From the cell containing the given text, extract its center point as (x, y) coordinate. 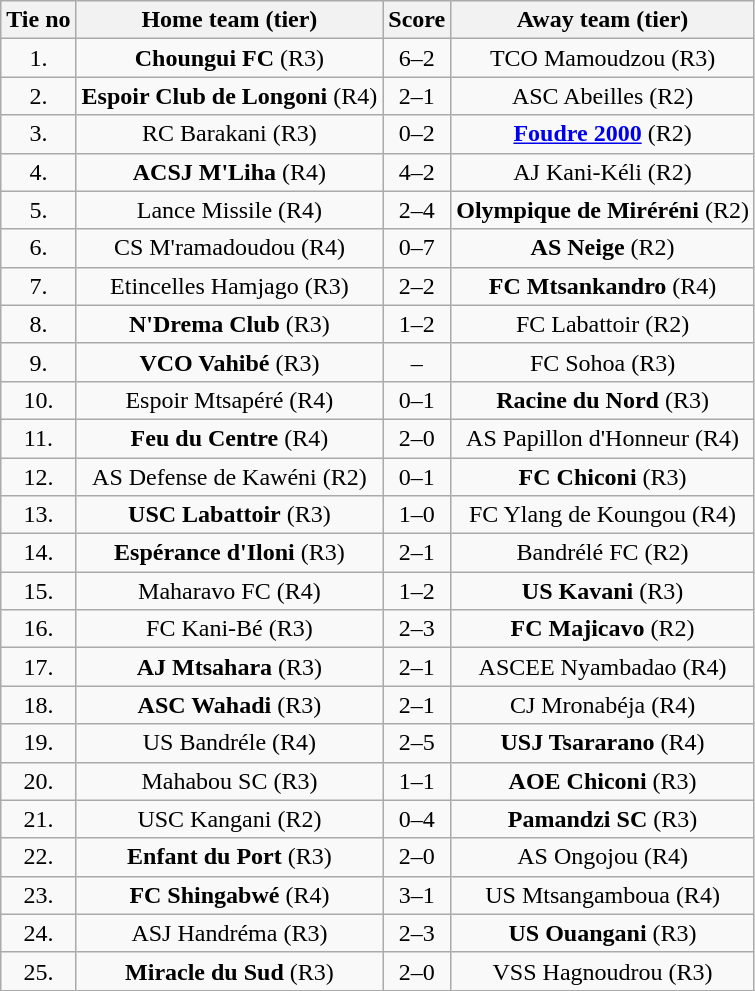
CS M'ramadoudou (R4) (230, 248)
4. (38, 172)
FC Chiconi (R3) (603, 477)
CJ Mronabéja (R4) (603, 705)
TCO Mamoudzou (R3) (603, 58)
6–2 (417, 58)
FC Ylang de Koungou (R4) (603, 515)
FC Mtsankandro (R4) (603, 286)
ASC Wahadi (R3) (230, 705)
22. (38, 857)
15. (38, 591)
Bandrélé FC (R2) (603, 553)
USC Kangani (R2) (230, 819)
AS Neige (R2) (603, 248)
17. (38, 667)
Score (417, 20)
FC Labattoir (R2) (603, 324)
2. (38, 96)
10. (38, 400)
AJ Kani-Kéli (R2) (603, 172)
4–2 (417, 172)
Choungui FC (R3) (230, 58)
1–1 (417, 781)
2–5 (417, 743)
13. (38, 515)
– (417, 362)
US Kavani (R3) (603, 591)
ASC Abeilles (R2) (603, 96)
16. (38, 629)
FC Shingabwé (R4) (230, 895)
VCO Vahibé (R3) (230, 362)
USC Labattoir (R3) (230, 515)
US Bandréle (R4) (230, 743)
Lance Missile (R4) (230, 210)
3–1 (417, 895)
FC Kani-Bé (R3) (230, 629)
12. (38, 477)
8. (38, 324)
20. (38, 781)
ASJ Handréma (R3) (230, 933)
Etincelles Hamjago (R3) (230, 286)
24. (38, 933)
VSS Hagnoudrou (R3) (603, 971)
0–4 (417, 819)
US Ouangani (R3) (603, 933)
Feu du Centre (R4) (230, 438)
FC Sohoa (R3) (603, 362)
AS Defense de Kawéni (R2) (230, 477)
1. (38, 58)
19. (38, 743)
Maharavo FC (R4) (230, 591)
Miracle du Sud (R3) (230, 971)
0–7 (417, 248)
Espérance d'Iloni (R3) (230, 553)
23. (38, 895)
1–0 (417, 515)
AS Ongojou (R4) (603, 857)
3. (38, 134)
ASCEE Nyambadao (R4) (603, 667)
Espoir Club de Longoni (R4) (230, 96)
Mahabou SC (R3) (230, 781)
AS Papillon d'Honneur (R4) (603, 438)
7. (38, 286)
Racine du Nord (R3) (603, 400)
2–2 (417, 286)
Pamandzi SC (R3) (603, 819)
N'Drema Club (R3) (230, 324)
AOE Chiconi (R3) (603, 781)
0–2 (417, 134)
Foudre 2000 (R2) (603, 134)
5. (38, 210)
14. (38, 553)
6. (38, 248)
25. (38, 971)
Home team (tier) (230, 20)
Tie no (38, 20)
2–4 (417, 210)
11. (38, 438)
Espoir Mtsapéré (R4) (230, 400)
Olympique de Miréréni (R2) (603, 210)
US Mtsangamboua (R4) (603, 895)
RC Barakani (R3) (230, 134)
Away team (tier) (603, 20)
Enfant du Port (R3) (230, 857)
USJ Tsararano (R4) (603, 743)
21. (38, 819)
ACSJ M'Liha (R4) (230, 172)
AJ Mtsahara (R3) (230, 667)
18. (38, 705)
FC Majicavo (R2) (603, 629)
9. (38, 362)
